Pinpoint the cell where the given text exists, returning its [X, Y] midpoint coordinate. 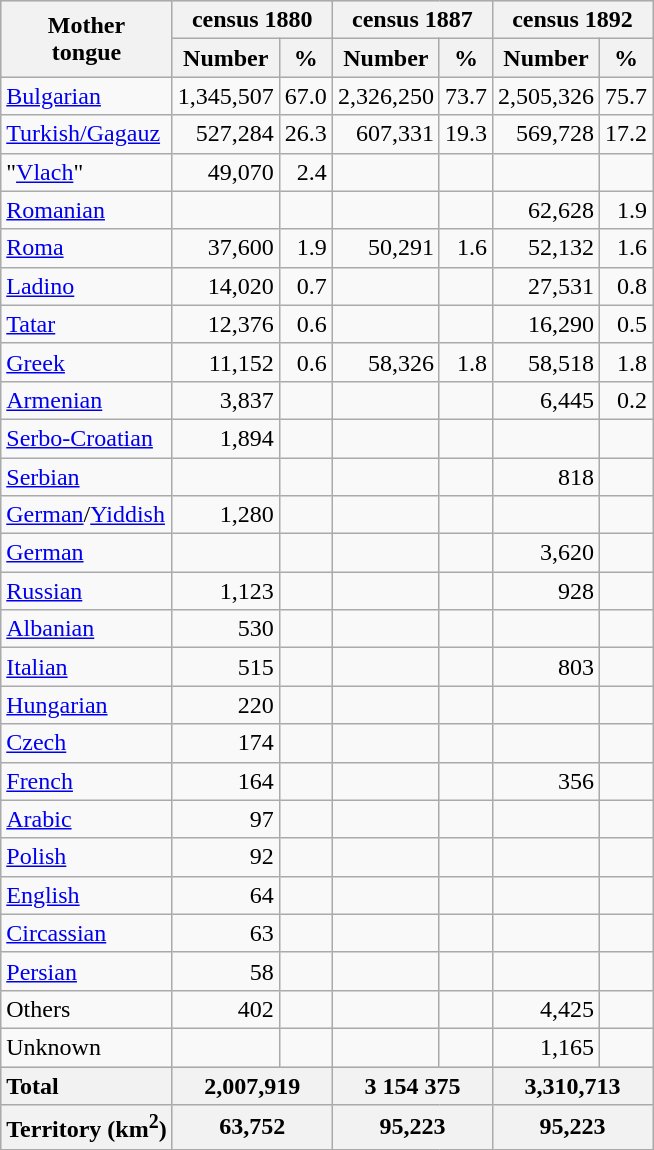
3,837 [226, 400]
3,310,713 [572, 1085]
11,152 [226, 362]
19.3 [466, 134]
2.4 [306, 172]
Unknown [86, 1047]
3 154 375 [412, 1085]
530 [226, 629]
Ladino [86, 286]
0.5 [626, 324]
Others [86, 1009]
402 [226, 1009]
50,291 [386, 248]
Tatar [86, 324]
1,345,507 [226, 96]
6,445 [546, 400]
818 [546, 477]
Persian [86, 971]
515 [226, 667]
174 [226, 743]
2,505,326 [546, 96]
Greek [86, 362]
Serbian [86, 477]
75.7 [626, 96]
French [86, 781]
Polish [86, 857]
German [86, 553]
Hungarian [86, 705]
"Vlach" [86, 172]
Albanian [86, 629]
607,331 [386, 134]
97 [226, 819]
37,600 [226, 248]
census 1892 [572, 20]
62,628 [546, 210]
Roma [86, 248]
1,165 [546, 1047]
58,518 [546, 362]
2,007,919 [252, 1085]
0.7 [306, 286]
1,280 [226, 515]
1,894 [226, 438]
92 [226, 857]
27,531 [546, 286]
12,376 [226, 324]
Mothertongue [86, 39]
16,290 [546, 324]
1,123 [226, 591]
2,326,250 [386, 96]
52,132 [546, 248]
928 [546, 591]
Circassian [86, 933]
Italian [86, 667]
Czech [86, 743]
63,752 [252, 1128]
17.2 [626, 134]
164 [226, 781]
73.7 [466, 96]
Russian [86, 591]
14,020 [226, 286]
803 [546, 667]
census 1880 [252, 20]
58,326 [386, 362]
Romanian [86, 210]
3,620 [546, 553]
26.3 [306, 134]
Arabic [86, 819]
58 [226, 971]
0.2 [626, 400]
English [86, 895]
Bulgarian [86, 96]
4,425 [546, 1009]
Total [86, 1085]
0.8 [626, 286]
356 [546, 781]
67.0 [306, 96]
527,284 [226, 134]
220 [226, 705]
569,728 [546, 134]
64 [226, 895]
Armenian [86, 400]
Turkish/Gagauz [86, 134]
German/Yiddish [86, 515]
63 [226, 933]
census 1887 [412, 20]
Territory (km2) [86, 1128]
Serbo-Croatian [86, 438]
49,070 [226, 172]
